Find where the given text appears and provide that cell's center as [x, y] coordinate. 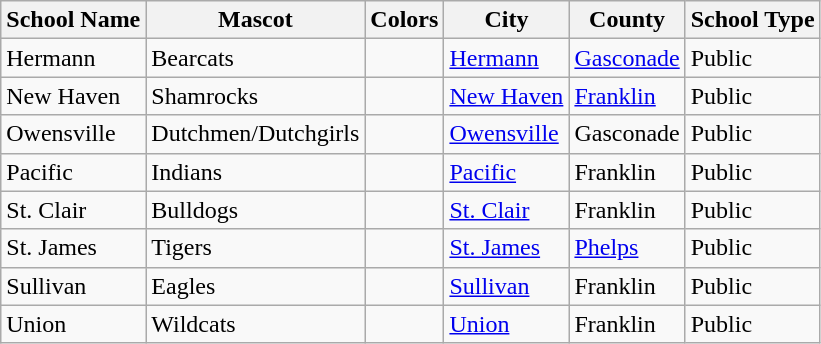
School Name [74, 20]
Tigers [256, 248]
Bearcats [256, 58]
School Type [752, 20]
Phelps [627, 248]
Dutchmen/Dutchgirls [256, 134]
City [506, 20]
County [627, 20]
Eagles [256, 286]
Shamrocks [256, 96]
Mascot [256, 20]
Wildcats [256, 324]
Bulldogs [256, 210]
Indians [256, 172]
Colors [404, 20]
